From the cell containing the given text, extract its center point as (x, y) coordinate. 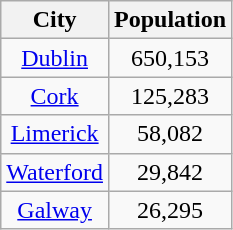
City (55, 20)
Population (170, 20)
29,842 (170, 172)
125,283 (170, 96)
58,082 (170, 134)
Cork (55, 96)
Dublin (55, 58)
Limerick (55, 134)
650,153 (170, 58)
Galway (55, 210)
Waterford (55, 172)
26,295 (170, 210)
